For the text-containing cell, return its midpoint in [X, Y] coordinate format. 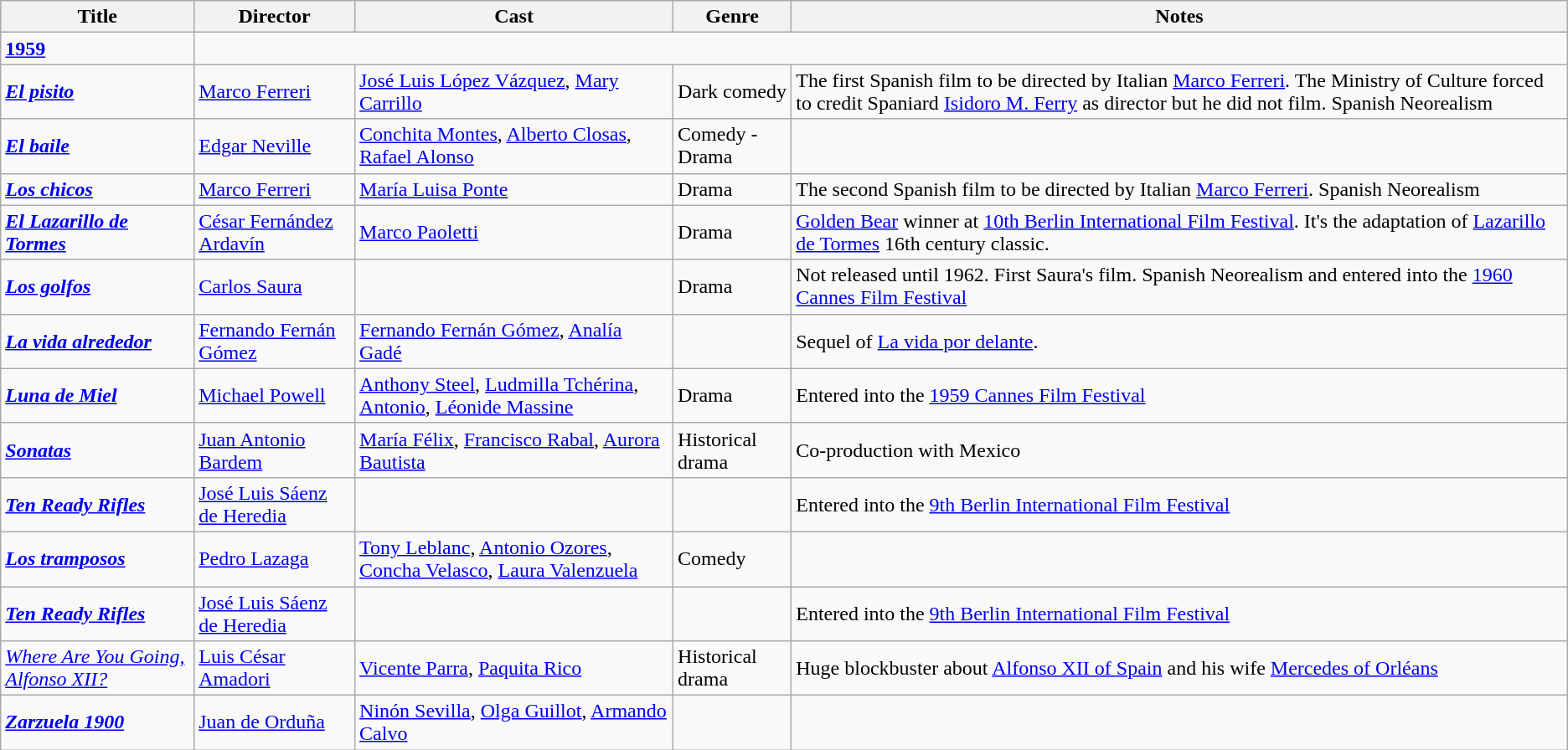
María Félix, Francisco Rabal, Aurora Bautista [514, 450]
Conchita Montes, Alberto Closas, Rafael Alonso [514, 146]
El baile [97, 146]
Michael Powell [275, 395]
Ninón Sevilla, Olga Guillot, Armando Calvo [514, 723]
El Lazarillo de Tormes [97, 233]
Los golfos [97, 286]
Sequel of La vida por delante. [1179, 342]
Genre [732, 17]
Not released until 1962. First Saura's film. Spanish Neorealism and entered into the 1960 Cannes Film Festival [1179, 286]
Fernando Fernán Gómez, Analía Gadé [514, 342]
Pedro Lazaga [275, 559]
Title [97, 17]
Anthony Steel, Ludmilla Tchérina, Antonio, Léonide Massine [514, 395]
Fernando Fernán Gómez [275, 342]
José Luis López Vázquez, Mary Carrillo [514, 92]
Juan de Orduña [275, 723]
Where Are You Going, Alfonso XII? [97, 668]
Zarzuela 1900 [97, 723]
El pisito [97, 92]
Juan Antonio Bardem [275, 450]
1959 [97, 49]
Luna de Miel [97, 395]
Edgar Neville [275, 146]
Director [275, 17]
César Fernández Ardavín [275, 233]
Co-production with Mexico [1179, 450]
Luis César Amadori [275, 668]
Huge blockbuster about Alfonso XII of Spain and his wife Mercedes of Orléans [1179, 668]
Carlos Saura [275, 286]
Comedy - Drama [732, 146]
Golden Bear winner at 10th Berlin International Film Festival. It's the adaptation of Lazarillo de Tormes 16th century classic. [1179, 233]
Notes [1179, 17]
Vicente Parra, Paquita Rico [514, 668]
Sonatas [97, 450]
Cast [514, 17]
Tony Leblanc, Antonio Ozores, Concha Velasco, Laura Valenzuela [514, 559]
Dark comedy [732, 92]
Los chicos [97, 189]
Marco Paoletti [514, 233]
Comedy [732, 559]
La vida alrededor [97, 342]
The second Spanish film to be directed by Italian Marco Ferreri. Spanish Neorealism [1179, 189]
Entered into the 1959 Cannes Film Festival [1179, 395]
María Luisa Ponte [514, 189]
Los tramposos [97, 559]
